Find where the given text appears and provide that cell's center as [x, y] coordinate. 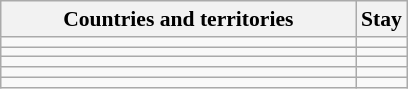
Stay [382, 19]
Countries and territories [178, 19]
